Pinpoint the cell where the given text exists, returning its [x, y] midpoint coordinate. 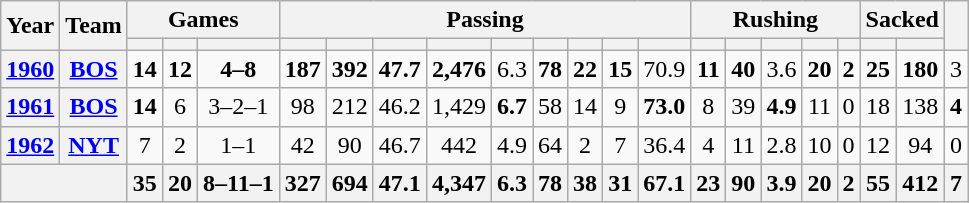
327 [302, 183]
Team [94, 26]
25 [878, 69]
4–8 [238, 69]
55 [878, 183]
212 [350, 107]
73.0 [664, 107]
98 [302, 107]
Sacked [902, 20]
442 [458, 145]
46.7 [400, 145]
Games [203, 20]
1961 [30, 107]
187 [302, 69]
Year [30, 26]
694 [350, 183]
1960 [30, 69]
39 [744, 107]
42 [302, 145]
8–11–1 [238, 183]
3–2–1 [238, 107]
3.9 [782, 183]
1962 [30, 145]
47.1 [400, 183]
3 [956, 69]
23 [708, 183]
15 [620, 69]
3.6 [782, 69]
94 [920, 145]
36.4 [664, 145]
392 [350, 69]
6 [180, 107]
40 [744, 69]
180 [920, 69]
9 [620, 107]
22 [586, 69]
6.7 [512, 107]
4,347 [458, 183]
70.9 [664, 69]
46.2 [400, 107]
67.1 [664, 183]
10 [820, 145]
NYT [94, 145]
2,476 [458, 69]
38 [586, 183]
2.8 [782, 145]
1–1 [238, 145]
Passing [485, 20]
47.7 [400, 69]
18 [878, 107]
64 [550, 145]
412 [920, 183]
138 [920, 107]
58 [550, 107]
1,429 [458, 107]
Rushing [776, 20]
8 [708, 107]
31 [620, 183]
35 [144, 183]
